Return (x, y) of the center of cell containing provided text 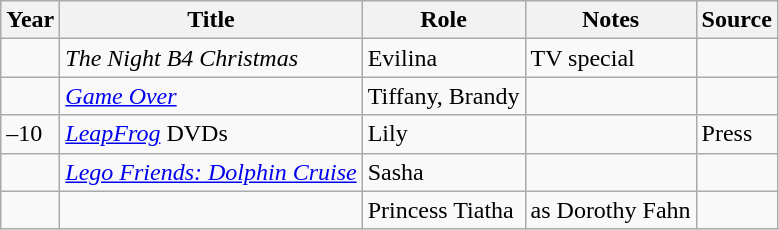
The Night B4 Christmas (211, 58)
Press (736, 134)
Source (736, 20)
as Dorothy Fahn (610, 210)
Game Over (211, 96)
Tiffany, Brandy (444, 96)
TV special (610, 58)
Evilina (444, 58)
Sasha (444, 172)
Year (30, 20)
–10 (30, 134)
LeapFrog DVDs (211, 134)
Lego Friends: Dolphin Cruise (211, 172)
Notes (610, 20)
Role (444, 20)
Princess Tiatha (444, 210)
Title (211, 20)
Lily (444, 134)
